Capture the cell that displays the provided text and extract its (x, y) central coordinate. 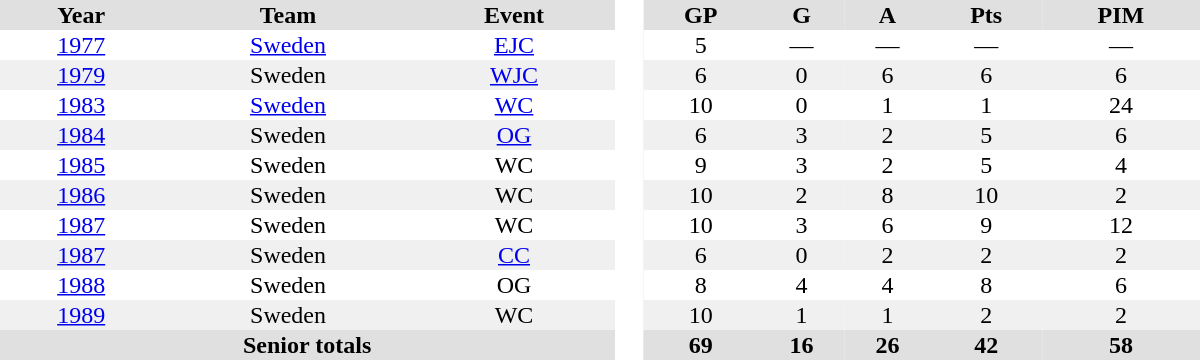
16 (802, 345)
1988 (81, 285)
Event (514, 15)
1985 (81, 165)
CC (514, 255)
1986 (81, 195)
24 (1121, 105)
PIM (1121, 15)
GP (701, 15)
1977 (81, 45)
1983 (81, 105)
58 (1121, 345)
26 (887, 345)
Year (81, 15)
EJC (514, 45)
1989 (81, 315)
WJC (514, 75)
Senior totals (307, 345)
Team (288, 15)
G (802, 15)
1984 (81, 135)
12 (1121, 225)
A (887, 15)
42 (986, 345)
Pts (986, 15)
1979 (81, 75)
69 (701, 345)
